Return the [X, Y] coordinate for the center point of the cell that contains the specified text.  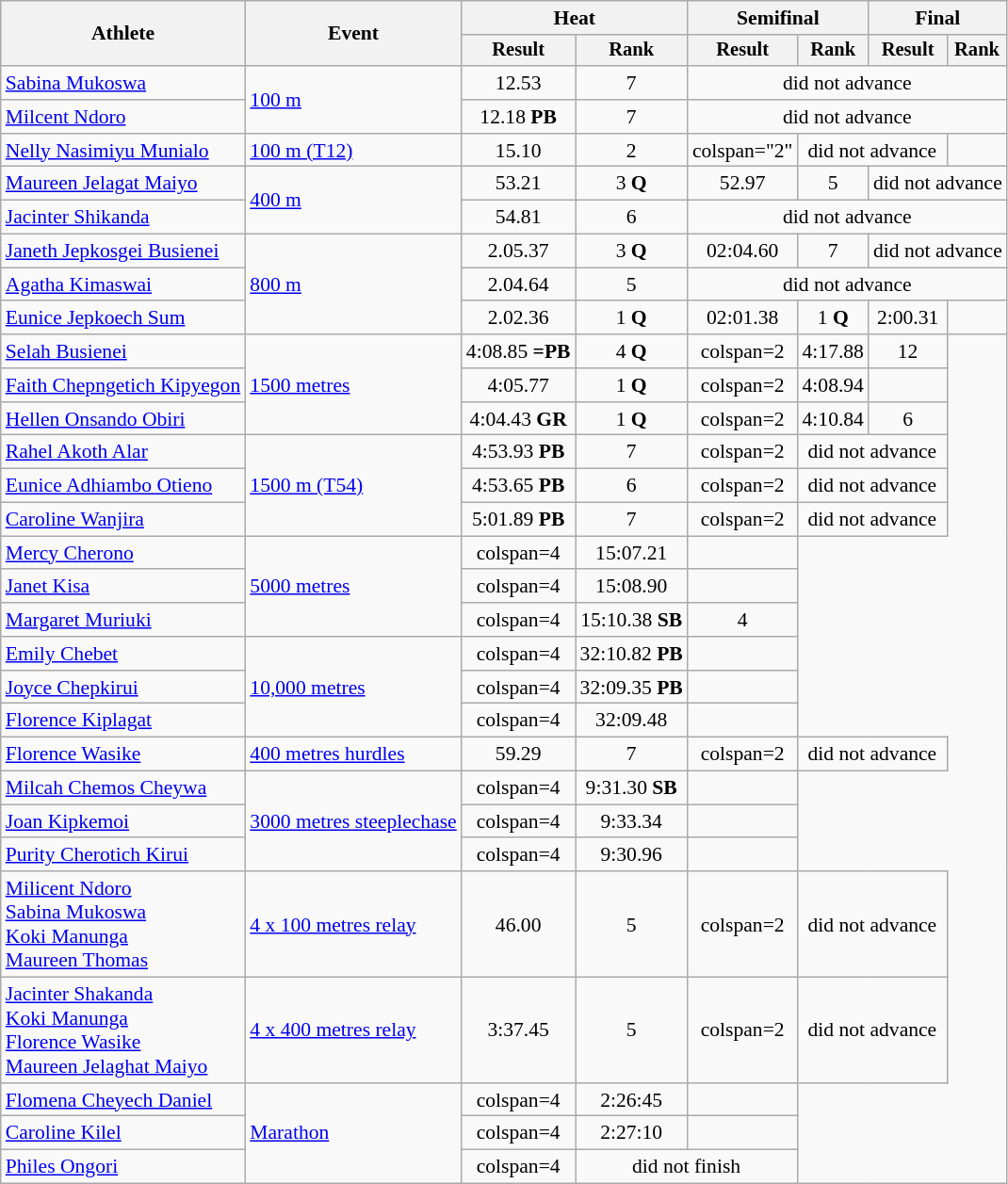
Florence Kiplagat [123, 721]
100 m (T12) [353, 151]
10,000 metres [353, 688]
53.21 [518, 184]
4:08.85 =PB [518, 351]
Agatha Kimaswai [123, 284]
12.53 [518, 83]
4:05.77 [518, 385]
Janeth Jepkosgei Busienei [123, 251]
Selah Busienei [123, 351]
Maureen Jelagat Maiyo [123, 184]
5:01.89 PB [518, 520]
9:30.96 [631, 855]
Caroline Wanjira [123, 520]
Joan Kipkemoi [123, 821]
4 x 100 metres relay [353, 924]
Milicent NdoroSabina MukoswaKoki ManungaMaureen Thomas [123, 924]
Event [353, 34]
Rahel Akoth Alar [123, 452]
4:53.65 PB [518, 486]
54.81 [518, 218]
4:53.93 PB [518, 452]
Flomena Cheyech Daniel [123, 1100]
4:10.84 [833, 419]
Semifinal [778, 18]
Emily Chebet [123, 654]
2:26:45 [631, 1100]
400 m [353, 200]
2 [631, 151]
15.10 [518, 151]
2.04.64 [518, 284]
1500 metres [353, 384]
59.29 [518, 754]
9:31.30 SB [631, 788]
2.02.36 [518, 318]
Purity Cherotich Kirui [123, 855]
1500 m (T54) [353, 486]
2:00.31 [908, 318]
Mercy Cherono [123, 553]
Margaret Muriuki [123, 620]
32:10.82 PB [631, 654]
Milcent Ndoro [123, 117]
Marathon [353, 1134]
Eunice Adhiambo Otieno [123, 486]
2.05.37 [518, 251]
Jacinter Shikanda [123, 218]
400 metres hurdles [353, 754]
4:17.88 [833, 351]
4 Q [631, 351]
3:37.45 [518, 1030]
9:33.34 [631, 821]
02:04.60 [742, 251]
Philes Ongori [123, 1167]
4:08.94 [833, 385]
Janet Kisa [123, 587]
Nelly Nasimiyu Munialo [123, 151]
5000 metres [353, 586]
4 x 400 metres relay [353, 1030]
Hellen Onsando Obiri [123, 419]
15:10.38 SB [631, 620]
Florence Wasike [123, 754]
Faith Chepngetich Kipyegon [123, 385]
2:27:10 [631, 1133]
4:04.43 GR [518, 419]
Sabina Mukoswa [123, 83]
32:09.48 [631, 721]
12.18 PB [518, 117]
Final [938, 18]
4 [742, 620]
46.00 [518, 924]
Eunice Jepkoech Sum [123, 318]
colspan="2" [742, 151]
15:07.21 [631, 553]
02:01.38 [742, 318]
Jacinter ShakandaKoki ManungaFlorence WasikeMaureen Jelaghat Maiyo [123, 1030]
did not finish [687, 1167]
100 m [353, 100]
Joyce Chepkirui [123, 688]
Athlete [123, 34]
52.97 [742, 184]
Caroline Kilel [123, 1133]
800 m [353, 284]
Heat [575, 18]
3000 metres steeplechase [353, 821]
Milcah Chemos Cheywa [123, 788]
32:09.35 PB [631, 688]
15:08.90 [631, 587]
12 [908, 351]
